Search for the cell housing the specified text and yield its (x, y) center coordinate. 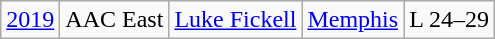
AAC East (114, 20)
L 24–29 (450, 20)
2019 (30, 20)
Luke Fickell (236, 20)
Memphis (353, 20)
